Return (x, y) of the center of cell containing provided text 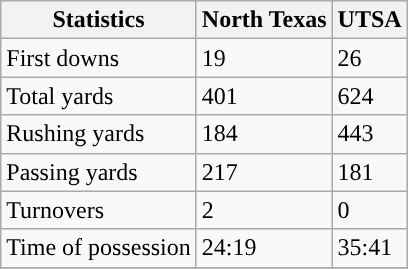
UTSA (370, 20)
Time of possession (99, 248)
Rushing yards (99, 134)
Turnovers (99, 210)
Statistics (99, 20)
First downs (99, 58)
624 (370, 96)
443 (370, 134)
0 (370, 210)
19 (264, 58)
35:41 (370, 248)
2 (264, 210)
24:19 (264, 248)
217 (264, 172)
Total yards (99, 96)
Passing yards (99, 172)
181 (370, 172)
North Texas (264, 20)
26 (370, 58)
184 (264, 134)
401 (264, 96)
